Extract the (x, y) coordinate from the center of the cell holding the provided text.  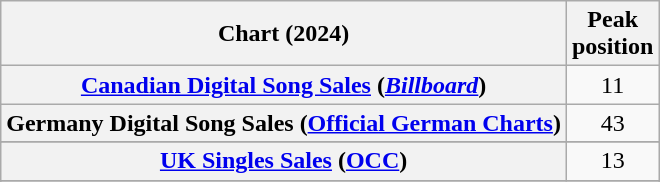
UK Singles Sales (OCC) (284, 161)
Chart (2024) (284, 34)
Germany Digital Song Sales (Official German Charts) (284, 123)
11 (612, 85)
43 (612, 123)
13 (612, 161)
Peakposition (612, 34)
Canadian Digital Song Sales (Billboard) (284, 85)
